For the text-containing cell, return its midpoint in (x, y) coordinate format. 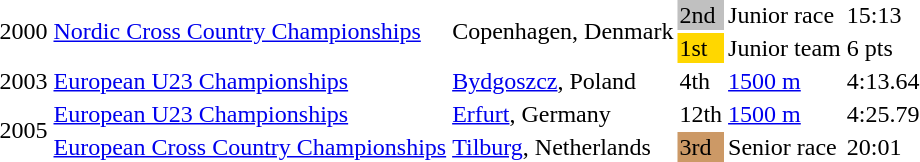
3rd (701, 147)
12th (701, 114)
Senior race (785, 147)
4th (701, 81)
2nd (701, 15)
Junior team (785, 48)
1st (701, 48)
Bydgoszcz, Poland (563, 81)
Tilburg, Netherlands (563, 147)
Nordic Cross Country Championships (250, 32)
European Cross Country Championships (250, 147)
Erfurt, Germany (563, 114)
Junior race (785, 15)
Copenhagen, Denmark (563, 32)
